Return the (x, y) coordinate for the center point of the cell that contains the specified text.  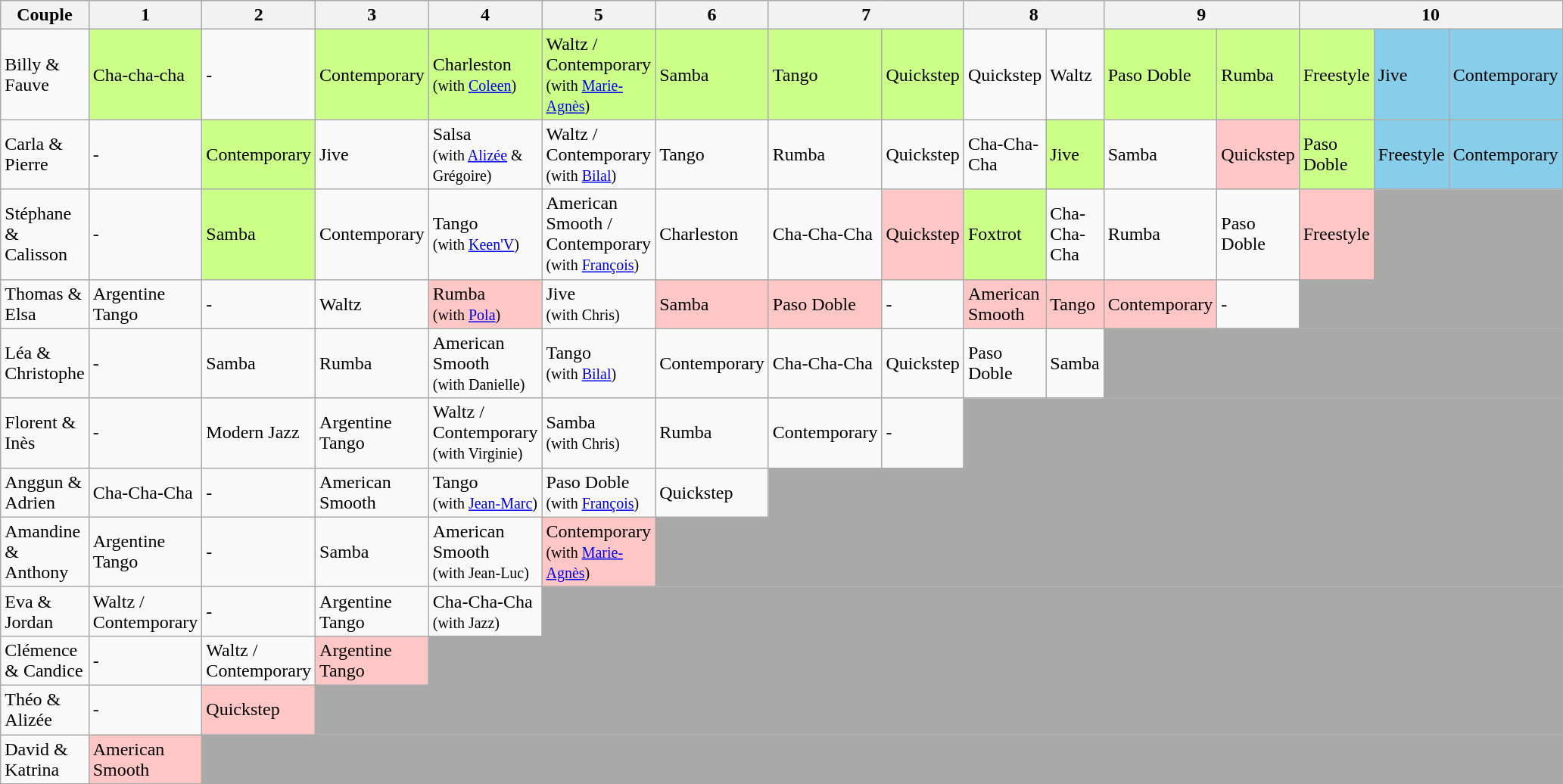
7 (866, 15)
4 (485, 15)
Florent & Inès (45, 433)
American Smooth (with Jean-Luc) (485, 552)
Jive (with Chris) (599, 304)
Tango (with Jean-Marc) (485, 492)
American Smooth (with Danielle) (485, 363)
Salsa (with Alizée & Grégoire) (485, 154)
Contemporary (with Marie-Agnès) (599, 552)
Tango (with Bilal) (599, 363)
Léa & Christophe (45, 363)
Rumba (with Pola) (485, 304)
Stéphane & Calisson (45, 235)
Amandine & Anthony (45, 552)
1 (145, 15)
6 (712, 15)
Clémence & Candice (45, 660)
Thomas & Elsa (45, 304)
Billy & Fauve (45, 74)
Cha-cha-cha (145, 74)
David & Katrina (45, 758)
Cha-Cha-Cha (with Jazz) (485, 611)
Eva & Jordan (45, 611)
5 (599, 15)
Charleston (with Coleen) (485, 74)
Samba (with Chris) (599, 433)
Tango (with Keen'V) (485, 235)
Waltz / Contemporary (with Bilal) (599, 154)
Paso Doble (with François) (599, 492)
Anggun & Adrien (45, 492)
Carla & Pierre (45, 154)
8 (1034, 15)
Waltz / Contemporary (with Marie-Agnès) (599, 74)
10 (1431, 15)
Foxtrot (1004, 235)
Couple (45, 15)
9 (1201, 15)
2 (259, 15)
Charleston (712, 235)
Théo & Alizée (45, 710)
American Smooth / Contemporary (with François) (599, 235)
Modern Jazz (259, 433)
Waltz / Contemporary (with Virginie) (485, 433)
3 (372, 15)
